Scan for the cell matching the given text and deliver its (x, y) coordinate at center. 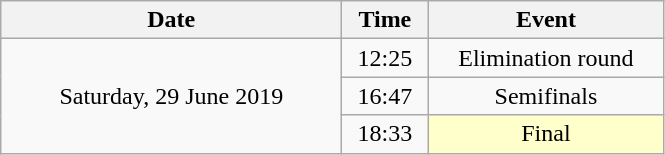
Date (172, 20)
Semifinals (546, 96)
Time (385, 20)
12:25 (385, 58)
Final (546, 134)
Elimination round (546, 58)
Event (546, 20)
16:47 (385, 96)
18:33 (385, 134)
Saturday, 29 June 2019 (172, 96)
